Pinpoint the cell where the given text exists, returning its (x, y) midpoint coordinate. 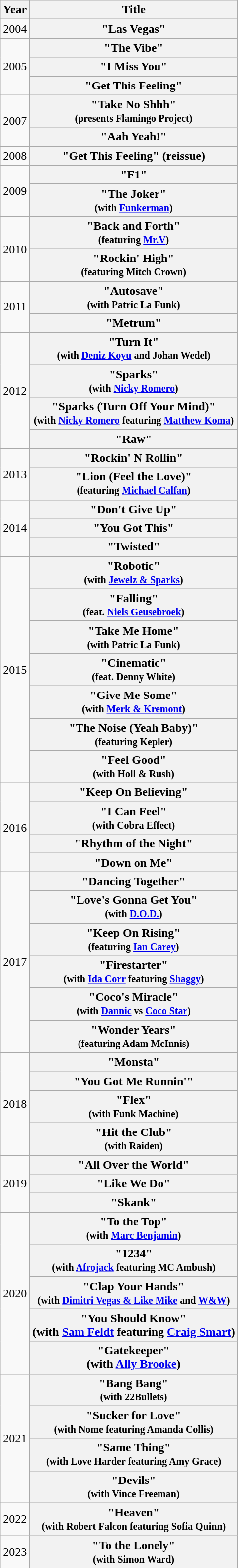
Title (134, 10)
2023 (15, 1551)
"Aah Yeah!" (134, 137)
"Keep On Rising" (featuring Ian Carey) (134, 940)
"Falling" (feat. Niels Geusebroek) (134, 605)
"I Can Feel" (with Cobra Effect) (134, 818)
"The Noise (Yeah Baby)" (featuring Kepler) (134, 734)
"Down on Me" (134, 863)
"Get This Feeling" (reissue) (134, 156)
"You Got This" (134, 528)
"Back and Forth"(featuring Mr.V) (134, 233)
2021 (15, 1438)
"Sparks" (with Nicky Romero) (134, 381)
"Don't Give Up" (134, 509)
"Devils" (with Vince Freeman) (134, 1486)
2016 (15, 827)
"Keep On Believing" (134, 792)
"Skank" (134, 1203)
"Same Thing" (with Love Harder featuring Amy Grace) (134, 1455)
2011 (15, 307)
2022 (15, 1519)
"Feel Good" (with Holl & Rush) (134, 767)
"Firestarter" (with Ida Corr featuring Shaggy) (134, 971)
2009 (15, 191)
"Metrum" (134, 323)
2004 (15, 29)
"Sucker for Love" (with Nome featuring Amanda Collis) (134, 1422)
"I Miss You" (134, 67)
"To the Lonely" (with Simon Ward) (134, 1551)
"Cinematic" (feat. Denny White) (134, 669)
2018 (15, 1104)
"Bang Bang" (with 22Bullets) (134, 1390)
"You Should Know" (with Sam Feldt featuring Craig Smart) (134, 1325)
"Like We Do" (134, 1184)
2020 (15, 1293)
2008 (15, 156)
"Sparks (Turn Off Your Mind)" (with Nicky Romero featuring Matthew Koma) (134, 414)
"Rockin' N Rollin" (134, 458)
"Give Me Some" (with Merk & Kremont) (134, 702)
"Turn It" (with Deniz Koyu and Johan Wedel) (134, 349)
"Lion (Feel the Love)" (featuring Michael Calfan) (134, 483)
"You Got Me Runnin'" (134, 1081)
"Flex" (with Funk Machine) (134, 1107)
"1234" (with Afrojack featuring MC Ambush) (134, 1261)
"Las Vegas" (134, 29)
"Take Me Home"(with Patric La Funk) (134, 637)
"All Over the World" (134, 1165)
"Raw" (134, 439)
"Robotic"(with Jewelz & Sparks) (134, 573)
"Coco's Miracle" (with Dannic vs Coco Star) (134, 1004)
2014 (15, 528)
"F1" (134, 174)
2019 (15, 1184)
2015 (15, 669)
"Gatekeeper" (with Ally Brooke) (134, 1357)
"Rhythm of the Night" (134, 844)
"The Vibe" (134, 48)
"Take No Shhh"(presents Flamingo Project) (134, 111)
Year (15, 10)
"Love's Gonna Get You" (with D.O.D.) (134, 907)
"Hit the Club" (with Raiden) (134, 1138)
"Monsta" (134, 1062)
"Autosave" (with Patric La Funk) (134, 297)
2017 (15, 962)
"To the Top" (with Marc Benjamin) (134, 1228)
2010 (15, 249)
"The Joker" (with Funkerman) (134, 200)
"Get This Feeling" (134, 86)
2012 (15, 391)
"Dancing Together" (134, 881)
2005 (15, 67)
"Rockin' High" (featuring Mitch Crown) (134, 264)
"Twisted" (134, 547)
"Clap Your Hands" (with Dimitri Vegas & Like Mike and W&W) (134, 1293)
"Heaven" (with Robert Falcon featuring Sofia Quinn) (134, 1519)
2013 (15, 474)
"Wonder Years" (featuring Adam McInnis) (134, 1036)
2007 (15, 120)
